Detect which cell encompasses the target text, then output its (X, Y) center coordinate. 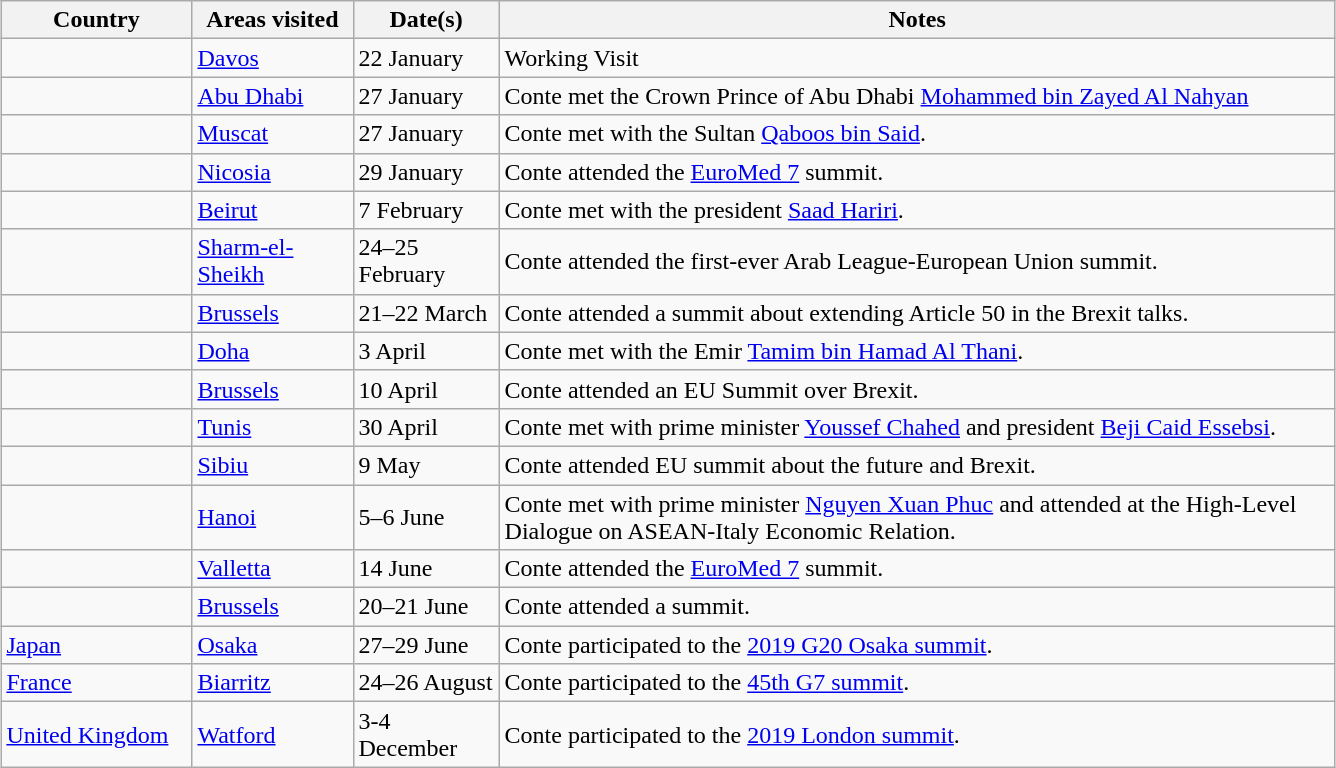
Muscat (272, 134)
10 April (426, 389)
Notes (917, 20)
Working Visit (917, 58)
Nicosia (272, 172)
Conte met with prime minister Youssef Chahed and president Beji Caid Essebsi. (917, 427)
Watford (272, 734)
Conte participated to the 2019 London summit. (917, 734)
Conte attended EU summit about the future and Brexit. (917, 465)
14 June (426, 569)
Valletta (272, 569)
Conte met with the Sultan Qaboos bin Said. (917, 134)
Osaka (272, 645)
Conte attended a summit. (917, 607)
9 May (426, 465)
Tunis (272, 427)
Country (96, 20)
3-4 December (426, 734)
5–6 June (426, 516)
Hanoi (272, 516)
24–26 August (426, 683)
30 April (426, 427)
Davos (272, 58)
France (96, 683)
Sibiu (272, 465)
United Kingdom (96, 734)
Abu Dhabi (272, 96)
20–21 June (426, 607)
21–22 March (426, 313)
Areas visited (272, 20)
Date(s) (426, 20)
Sharm-el-Sheikh (272, 262)
7 February (426, 210)
Conte met with prime minister Nguyen Xuan Phuc and attended at the High-Level Dialogue on ASEAN-Italy Economic Relation. (917, 516)
Conte attended a summit about extending Article 50 in the Brexit talks. (917, 313)
Doha (272, 351)
27–29 June (426, 645)
Conte attended an EU Summit over Brexit. (917, 389)
Conte met with the president Saad Hariri. (917, 210)
Conte attended the first-ever Arab League-European Union summit. (917, 262)
Biarritz (272, 683)
Japan (96, 645)
Conte participated to the 2019 G20 Osaka summit. (917, 645)
24–25 February (426, 262)
22 January (426, 58)
Conte met with the Emir Tamim bin Hamad Al Thani. (917, 351)
Conte participated to the 45th G7 summit. (917, 683)
29 January (426, 172)
Beirut (272, 210)
Conte met the Crown Prince of Abu Dhabi Mohammed bin Zayed Al Nahyan (917, 96)
3 April (426, 351)
